From the cell containing the given text, extract its center point as (x, y) coordinate. 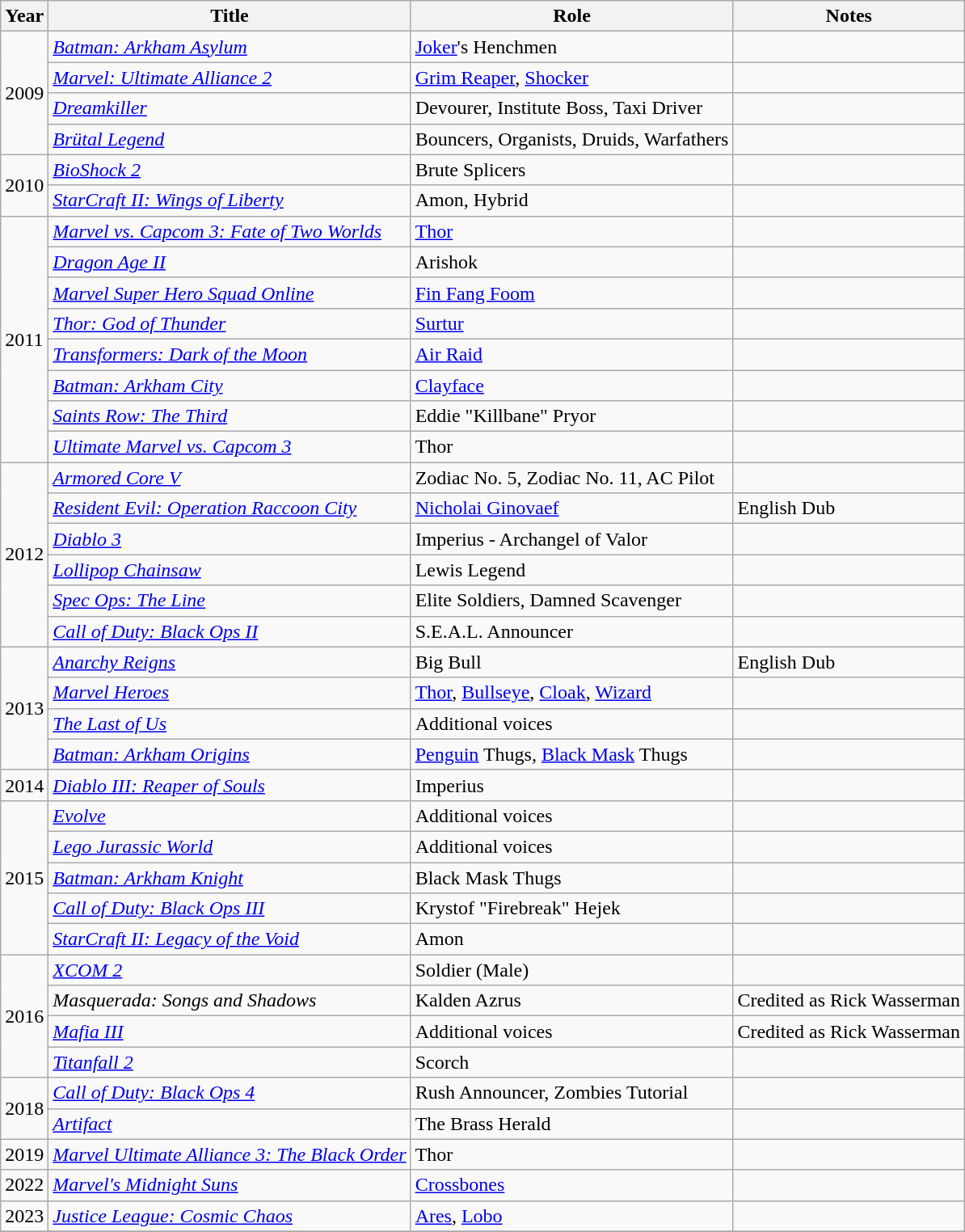
Thor, Bullseye, Cloak, Wizard (572, 693)
Elite Soldiers, Damned Scavenger (572, 601)
2014 (24, 785)
2016 (24, 1016)
Year (24, 16)
2013 (24, 708)
Call of Duty: Black Ops 4 (230, 1093)
Spec Ops: The Line (230, 601)
Fin Fang Foom (572, 293)
Kalden Azrus (572, 1001)
2015 (24, 877)
Nicholai Ginovaef (572, 508)
Artifact (230, 1124)
Marvel vs. Capcom 3: Fate of Two Worlds (230, 231)
The Brass Herald (572, 1124)
Batman: Arkham Asylum (230, 47)
Air Raid (572, 354)
Justice League: Cosmic Chaos (230, 1216)
2018 (24, 1108)
Notes (849, 16)
Marvel Heroes (230, 693)
Thor: God of Thunder (230, 323)
The Last of Us (230, 724)
Batman: Arkham Origins (230, 754)
Saints Row: The Third (230, 416)
Amon, Hybrid (572, 200)
Brütal Legend (230, 139)
Clayface (572, 386)
BioShock 2 (230, 170)
Call of Duty: Black Ops III (230, 909)
Soldier (Male) (572, 970)
2009 (24, 93)
Batman: Arkham City (230, 386)
Arishok (572, 262)
StarCraft II: Legacy of the Void (230, 939)
Diablo 3 (230, 539)
Eddie "Killbane" Pryor (572, 416)
Penguin Thugs, Black Mask Thugs (572, 754)
Brute Splicers (572, 170)
Ultimate Marvel vs. Capcom 3 (230, 447)
2023 (24, 1216)
Mafia III (230, 1032)
Devourer, Institute Boss, Taxi Driver (572, 108)
Lollipop Chainsaw (230, 570)
Transformers: Dark of the Moon (230, 354)
Role (572, 16)
Scorch (572, 1062)
Grim Reaper, Shocker (572, 78)
2011 (24, 339)
Rush Announcer, Zombies Tutorial (572, 1093)
Imperius (572, 785)
Dreamkiller (230, 108)
2012 (24, 555)
Dragon Age II (230, 262)
Joker's Henchmen (572, 47)
Marvel Ultimate Alliance 3: The Black Order (230, 1154)
Call of Duty: Black Ops II (230, 631)
Diablo III: Reaper of Souls (230, 785)
2022 (24, 1185)
Big Bull (572, 662)
Masquerada: Songs and Shadows (230, 1001)
Armored Core V (230, 478)
Marvel Super Hero Squad Online (230, 293)
Evolve (230, 816)
Batman: Arkham Knight (230, 877)
Marvel: Ultimate Alliance 2 (230, 78)
Marvel's Midnight Suns (230, 1185)
StarCraft II: Wings of Liberty (230, 200)
Titanfall 2 (230, 1062)
2019 (24, 1154)
Zodiac No. 5, Zodiac No. 11, AC Pilot (572, 478)
Black Mask Thugs (572, 877)
Lego Jurassic World (230, 846)
Resident Evil: Operation Raccoon City (230, 508)
Lewis Legend (572, 570)
XCOM 2 (230, 970)
Anarchy Reigns (230, 662)
Title (230, 16)
2010 (24, 185)
Surtur (572, 323)
Amon (572, 939)
Bouncers, Organists, Druids, Warfathers (572, 139)
Krystof "Firebreak" Hejek (572, 909)
Ares, Lobo (572, 1216)
Imperius - Archangel of Valor (572, 539)
Crossbones (572, 1185)
S.E.A.L. Announcer (572, 631)
